For the text-containing cell, return its midpoint in (x, y) coordinate format. 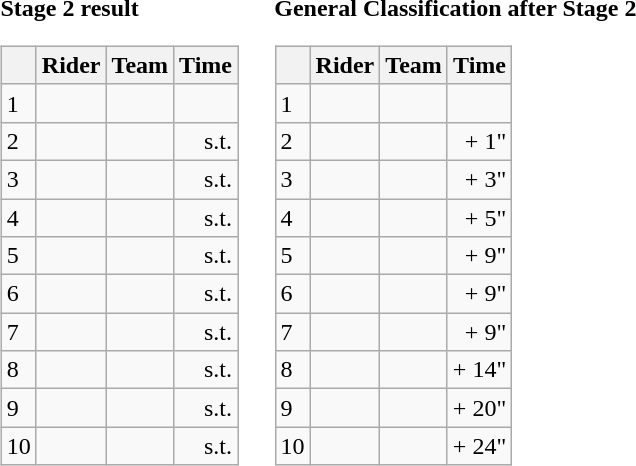
+ 14" (479, 370)
+ 5" (479, 217)
+ 24" (479, 446)
+ 20" (479, 408)
+ 1" (479, 141)
+ 3" (479, 179)
